Output the [X, Y] coordinate of the center of the cell containing the given text.  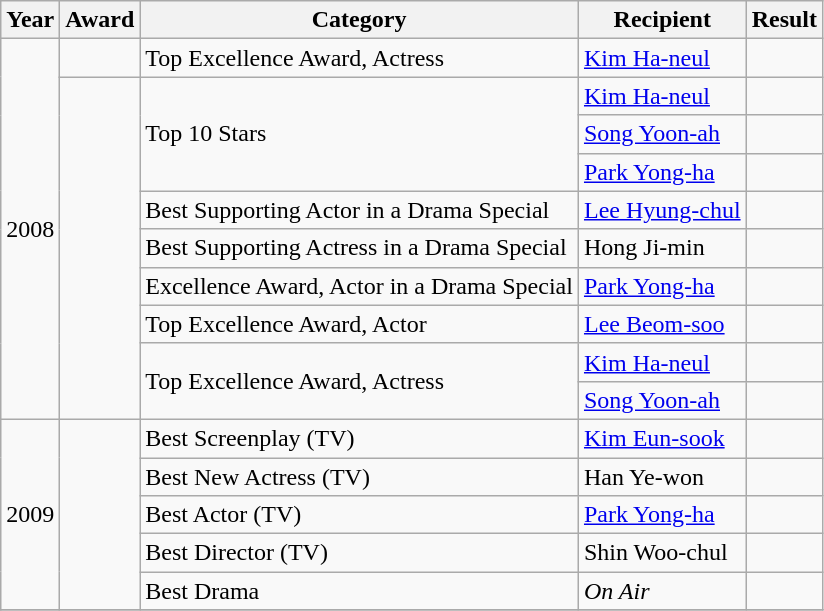
Kim Eun-sook [662, 438]
On Air [662, 591]
2008 [30, 230]
Result [784, 20]
Award [100, 20]
2009 [30, 514]
Top 10 Stars [360, 134]
Lee Beom-soo [662, 324]
Best New Actress (TV) [360, 477]
Best Actor (TV) [360, 515]
Hong Ji-min [662, 248]
Top Excellence Award, Actor [360, 324]
Recipient [662, 20]
Shin Woo-chul [662, 553]
Category [360, 20]
Best Drama [360, 591]
Best Supporting Actress in a Drama Special [360, 248]
Excellence Award, Actor in a Drama Special [360, 286]
Best Screenplay (TV) [360, 438]
Best Supporting Actor in a Drama Special [360, 210]
Year [30, 20]
Lee Hyung-chul [662, 210]
Best Director (TV) [360, 553]
Han Ye-won [662, 477]
